Detect which cell encompasses the target text, then output its [X, Y] center coordinate. 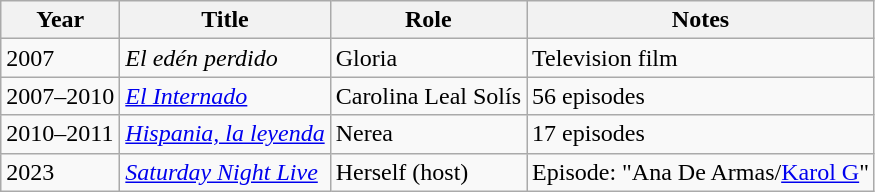
Episode: "Ana De Armas/Karol G" [701, 172]
2023 [60, 172]
Role [428, 20]
Nerea [428, 134]
Year [60, 20]
56 episodes [701, 96]
Herself (host) [428, 172]
Saturday Night Live [225, 172]
Hispania, la leyenda [225, 134]
Carolina Leal Solís [428, 96]
Television film [701, 58]
2007 [60, 58]
2010–2011 [60, 134]
2007–2010 [60, 96]
Notes [701, 20]
Gloria [428, 58]
Title [225, 20]
El edén perdido [225, 58]
El Internado [225, 96]
17 episodes [701, 134]
